Return the [X, Y] coordinate for the center point of the cell that contains the specified text.  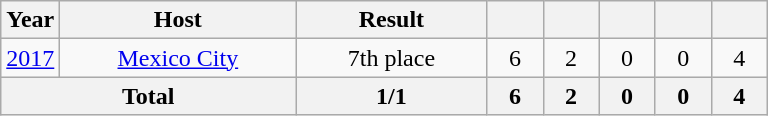
Total [148, 96]
Year [30, 20]
Result [392, 20]
7th place [392, 58]
Host [178, 20]
Mexico City [178, 58]
1/1 [392, 96]
2017 [30, 58]
